Provide the [x, y] coordinate of the cell's center where the given text is located.  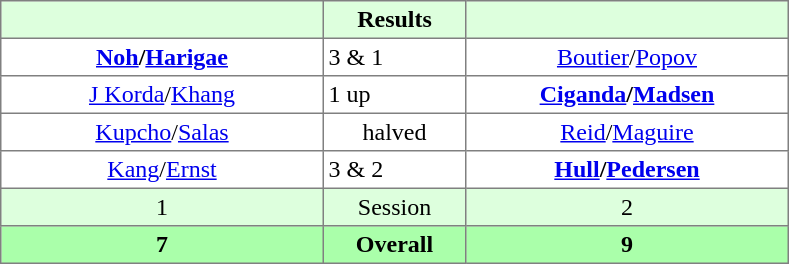
halved [394, 132]
9 [627, 245]
3 & 1 [394, 57]
Noh/Harigae [162, 57]
Ciganda/Madsen [627, 95]
J Korda/Khang [162, 95]
3 & 2 [394, 170]
1 up [394, 95]
Session [394, 207]
Overall [394, 245]
2 [627, 207]
Reid/Maguire [627, 132]
1 [162, 207]
Boutier/Popov [627, 57]
Hull/Pedersen [627, 170]
Kang/Ernst [162, 170]
Results [394, 20]
7 [162, 245]
Kupcho/Salas [162, 132]
